Search for the cell housing the specified text and yield its [x, y] center coordinate. 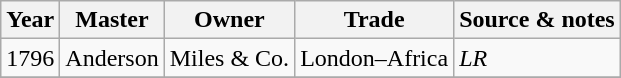
Anderson [112, 58]
Master [112, 20]
Source & notes [538, 20]
1796 [30, 58]
Trade [374, 20]
LR [538, 58]
Miles & Co. [229, 58]
Owner [229, 20]
Year [30, 20]
London–Africa [374, 58]
